For the text-containing cell, return its midpoint in [x, y] coordinate format. 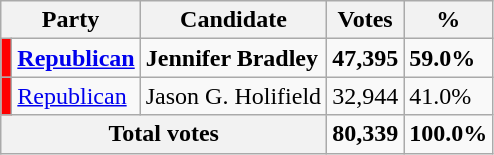
Votes [366, 20]
47,395 [366, 58]
100.0% [448, 134]
Total votes [164, 134]
Party [71, 20]
% [448, 20]
Jennifer Bradley [233, 58]
Candidate [233, 20]
59.0% [448, 58]
80,339 [366, 134]
41.0% [448, 96]
Jason G. Holifield [233, 96]
32,944 [366, 96]
